Provide the [X, Y] coordinate of the cell's center where the given text is located.  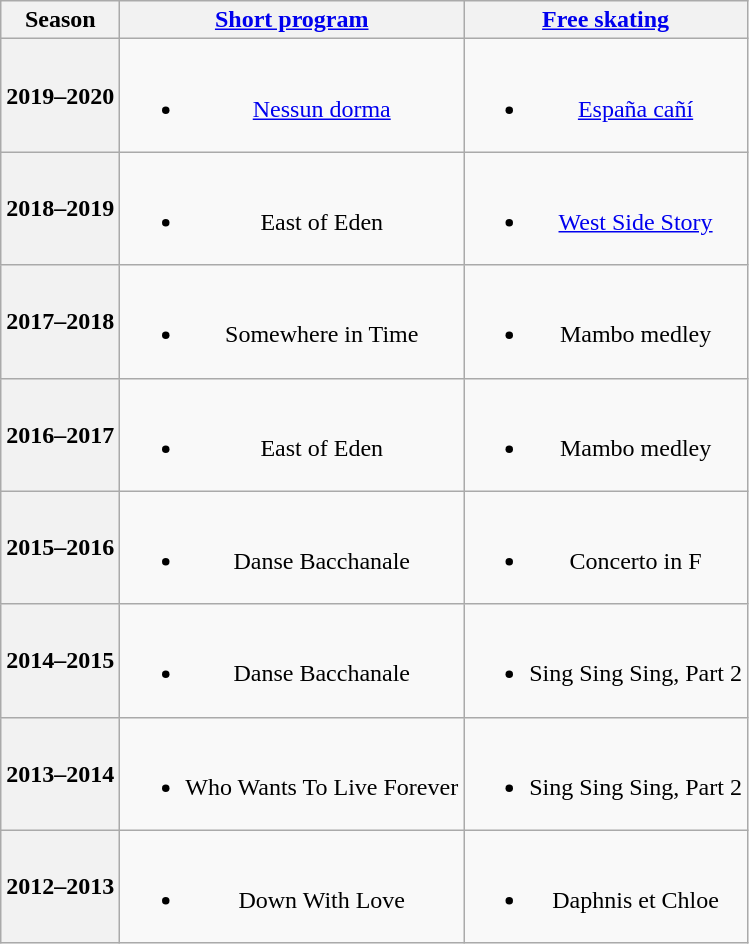
2014–2015 [60, 660]
2019–2020 [60, 96]
2012–2013 [60, 886]
Season [60, 20]
2013–2014 [60, 774]
España cañí [606, 96]
2015–2016 [60, 548]
Nessun dorma [292, 96]
Daphnis et Chloe [606, 886]
2018–2019 [60, 208]
Concerto in F [606, 548]
Down With Love [292, 886]
Who Wants To Live Forever [292, 774]
Somewhere in Time [292, 322]
West Side Story [606, 208]
2017–2018 [60, 322]
2016–2017 [60, 434]
Short program [292, 20]
Free skating [606, 20]
